From the cell containing the given text, extract its center point as (x, y) coordinate. 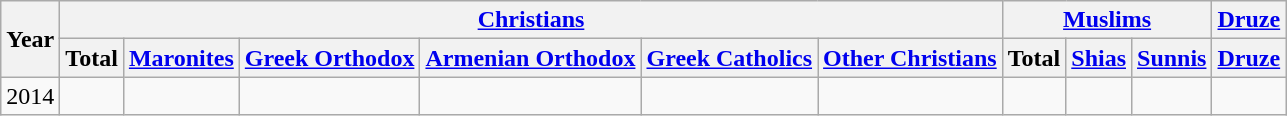
Maronites (181, 58)
Greek Orthodox (330, 58)
Greek Catholics (730, 58)
Christians (531, 20)
Armenian Orthodox (530, 58)
Sunnis (1172, 58)
Muslims (1107, 20)
Other Christians (910, 58)
Year (30, 39)
Shias (1099, 58)
2014 (30, 96)
